Identify which cell holds the provided text, then report its [x, y] central coordinate. 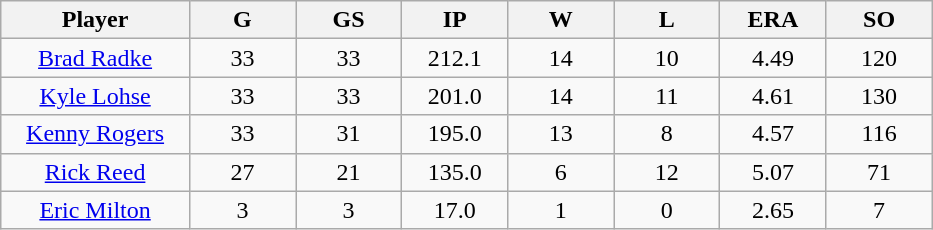
10 [667, 58]
W [561, 20]
8 [667, 134]
201.0 [455, 96]
13 [561, 134]
Kenny Rogers [96, 134]
212.1 [455, 58]
195.0 [455, 134]
Kyle Lohse [96, 96]
27 [242, 172]
6 [561, 172]
5.07 [773, 172]
71 [879, 172]
Brad Radke [96, 58]
IP [455, 20]
31 [349, 134]
Rick Reed [96, 172]
21 [349, 172]
7 [879, 210]
4.61 [773, 96]
120 [879, 58]
1 [561, 210]
G [242, 20]
4.57 [773, 134]
130 [879, 96]
Eric Milton [96, 210]
12 [667, 172]
L [667, 20]
17.0 [455, 210]
4.49 [773, 58]
SO [879, 20]
ERA [773, 20]
116 [879, 134]
135.0 [455, 172]
Player [96, 20]
GS [349, 20]
2.65 [773, 210]
11 [667, 96]
0 [667, 210]
